Return [X, Y] of the center of cell containing provided text 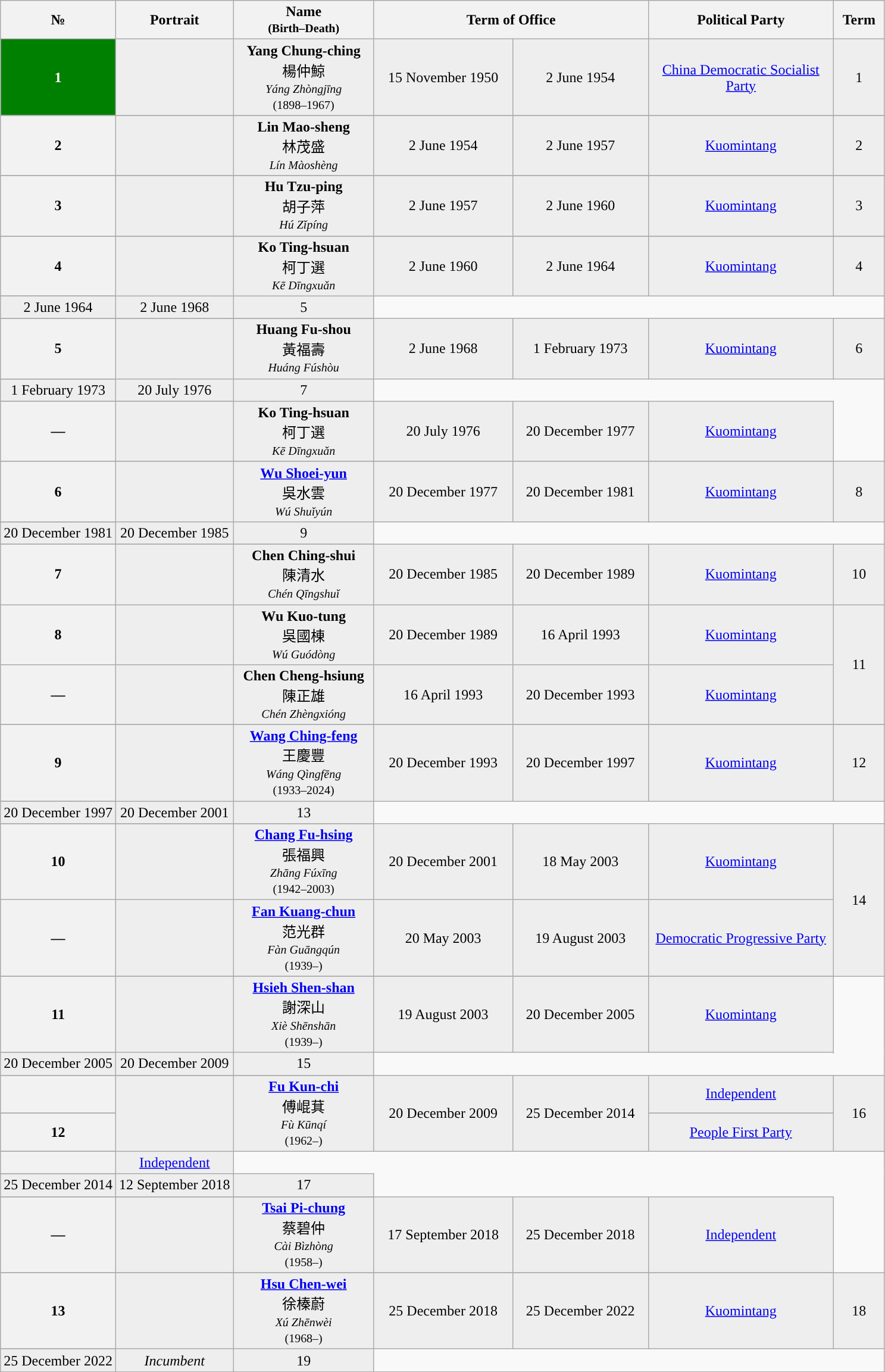
Wang Ching-feng王慶豐Wáng Qìngfēng (1933–2024) [304, 763]
Wu Kuo-tung吳國棟Wú Guódòng [304, 635]
14 [859, 900]
Hsu Chen-wei徐榛蔚Xú Zhēnwèi (1968–) [304, 1311]
People First Party [740, 1132]
Term [859, 20]
Political Party [740, 20]
15 [304, 1064]
18 May 2003 [580, 862]
Democratic Progressive Party [740, 938]
20 May 2003 [443, 938]
Name(Birth–Death) [304, 20]
Fu Kun-chi傅崐萁 Fù Kūnqí (1962–) [304, 1113]
Incumbent [174, 1360]
17 [304, 1185]
№ [58, 20]
Hu Tzu-ping胡子萍Hú Zǐpíng [304, 206]
Portrait [174, 20]
16 [859, 1113]
Yang Chung-ching楊仲鯨Yáng Zhòngjīng (1898–1967) [304, 77]
Huang Fu-shou黃福壽 Huáng Fúshòu [304, 349]
Chen Ching-shui陳清水Chén Qīngshuǐ [304, 574]
Wu Shoei-yun吳水雲 Wú Shuǐyún [304, 492]
17 September 2018 [443, 1235]
Lin Mao-sheng林茂盛Lín Màoshèng [304, 145]
China Democratic Socialist Party [740, 77]
15 November 1950 [443, 77]
12 September 2018 [174, 1185]
Chen Cheng-hsiung陳正雄Chén Zhèngxióng [304, 695]
Term of Office [511, 20]
Hsieh Shen-shan謝深山Xiè Shēnshān (1939–) [304, 1014]
Chang Fu-hsing張福興Zhāng Fúxīng (1942–2003) [304, 862]
Tsai Pi-chung蔡碧仲Cài Bìzhòng (1958–) [304, 1235]
19 [304, 1360]
18 [859, 1311]
Fan Kuang-chun范光群Fàn Guāngqún (1939–) [304, 938]
